From the cell containing the given text, extract its center point as (X, Y) coordinate. 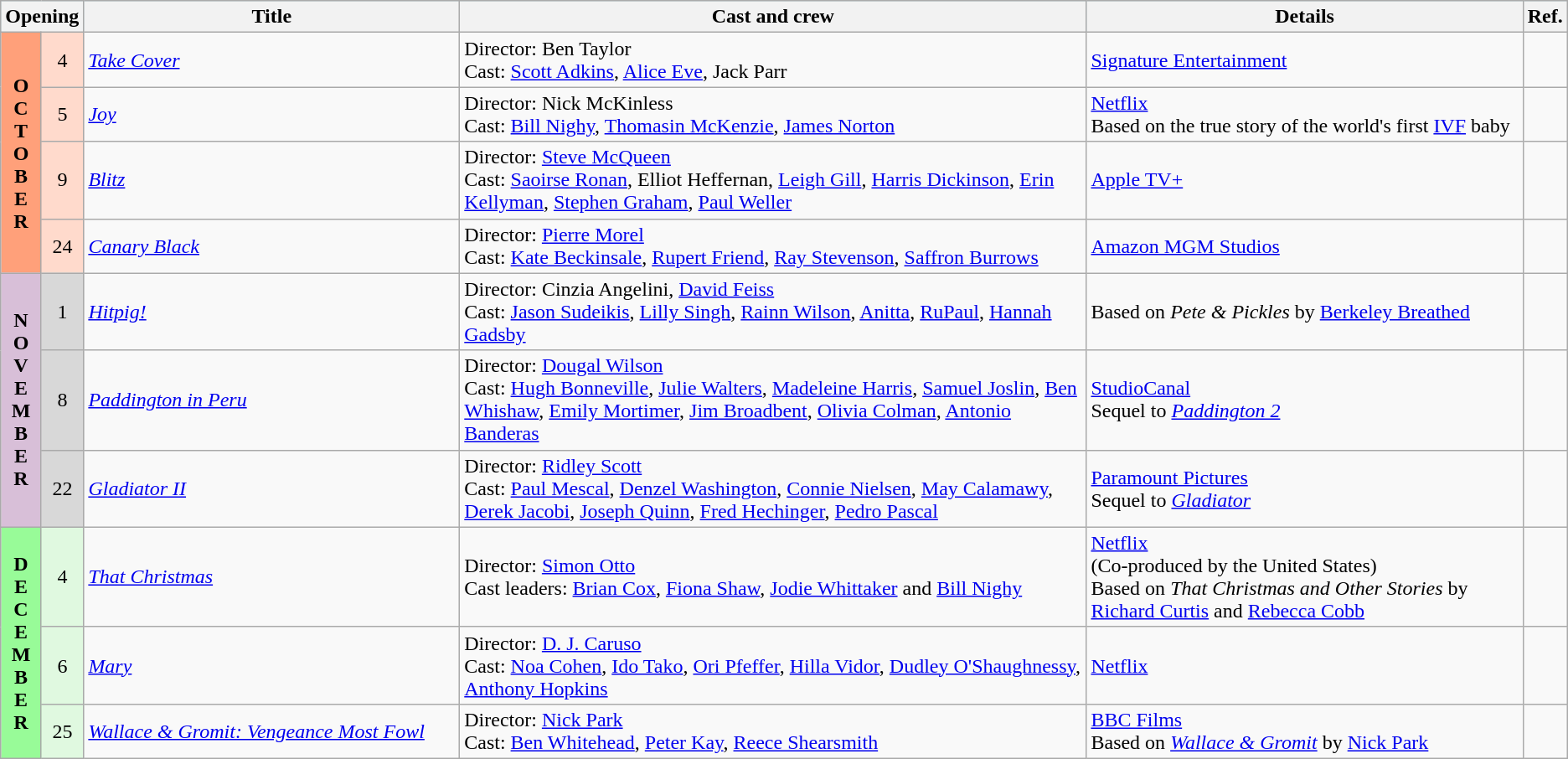
Apple TV+ (1305, 180)
1 (62, 312)
StudioCanal Sequel to Paddington 2 (1305, 400)
That Christmas (271, 576)
Director: Nick McKinless Cast: Bill Nighy, Thomasin McKenzie, James Norton (773, 114)
Joy (271, 114)
Take Cover (271, 60)
Paramount Pictures Sequel to Gladiator (1305, 488)
25 (62, 731)
Details (1305, 17)
Director: Steve McQueen Cast: Saoirse Ronan, Elliot Heffernan, Leigh Gill, Harris Dickinson, Erin Kellyman, Stephen Graham, Paul Weller (773, 180)
Director: Cinzia Angelini, David FeissCast: Jason Sudeikis, Lilly Singh, Rainn Wilson, Anitta, RuPaul, Hannah Gadsby (773, 312)
Canary Black (271, 246)
Director: Simon OttoCast leaders: Brian Cox, Fiona Shaw, Jodie Whittaker and Bill Nighy (773, 576)
OCTOBER (22, 152)
NOVEMBER (22, 400)
Director: D. J. Caruso Cast: Noa Cohen, Ido Tako, Ori Pfeffer, Hilla Vidor, Dudley O'Shaughnessy, Anthony Hopkins (773, 665)
Cast and crew (773, 17)
Mary (271, 665)
8 (62, 400)
Paddington in Peru (271, 400)
24 (62, 246)
Title (271, 17)
Opening (42, 17)
Blitz (271, 180)
Wallace & Gromit: Vengeance Most Fowl (271, 731)
Netflix (1305, 665)
Signature Entertainment (1305, 60)
Director: Ridley ScottCast: Paul Mescal, Denzel Washington, Connie Nielsen, May Calamawy, Derek Jacobi, Joseph Quinn, Fred Hechinger, Pedro Pascal (773, 488)
DECEMBER (22, 643)
Director: Nick ParkCast: Ben Whitehead, Peter Kay, Reece Shearsmith (773, 731)
Netflix(Co-produced by the United States)Based on That Christmas and Other Stories by Richard Curtis and Rebecca Cobb (1305, 576)
Hitpig! (271, 312)
22 (62, 488)
5 (62, 114)
Gladiator II (271, 488)
Ref. (1545, 17)
Director: Ben Taylor Cast: Scott Adkins, Alice Eve, Jack Parr (773, 60)
6 (62, 665)
Netflix Based on the true story of the world's first IVF baby (1305, 114)
Director: Pierre Morel Cast: Kate Beckinsale, Rupert Friend, Ray Stevenson, Saffron Burrows (773, 246)
9 (62, 180)
Amazon MGM Studios (1305, 246)
BBC Films Based on Wallace & Gromit by Nick Park (1305, 731)
Based on Pete & Pickles by Berkeley Breathed (1305, 312)
